Extract the (x, y) coordinate from the center of the cell holding the provided text.  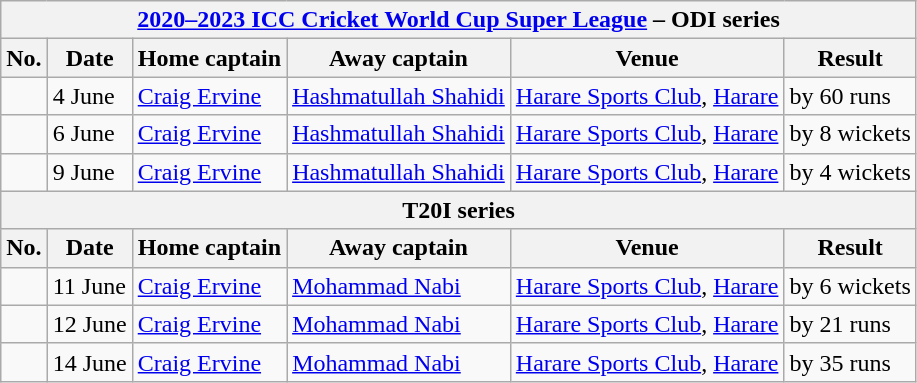
by 60 runs (850, 96)
9 June (90, 172)
4 June (90, 96)
by 6 wickets (850, 286)
by 35 runs (850, 362)
by 8 wickets (850, 134)
11 June (90, 286)
6 June (90, 134)
by 4 wickets (850, 172)
2020–2023 ICC Cricket World Cup Super League – ODI series (459, 20)
12 June (90, 324)
by 21 runs (850, 324)
T20I series (459, 210)
14 June (90, 362)
